Detect which cell encompasses the target text, then output its [X, Y] center coordinate. 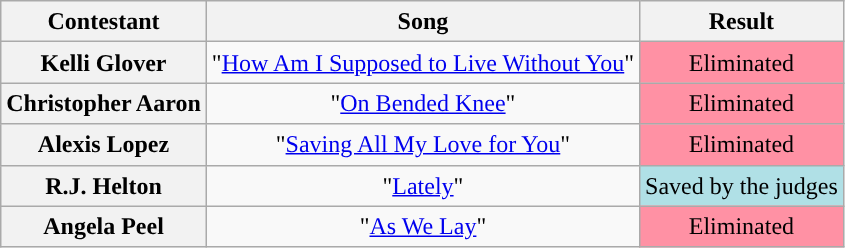
Christopher Aaron [104, 104]
Angela Peel [104, 226]
"On Bended Knee" [422, 104]
Alexis Lopez [104, 144]
"As We Lay" [422, 226]
Song [422, 22]
"Lately" [422, 186]
"How Am I Supposed to Live Without You" [422, 62]
Kelli Glover [104, 62]
Saved by the judges [742, 186]
Result [742, 22]
Contestant [104, 22]
R.J. Helton [104, 186]
"Saving All My Love for You" [422, 144]
